Find where the given text appears and provide that cell's center as (x, y) coordinate. 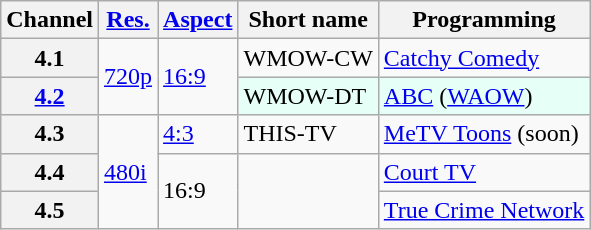
Channel (50, 20)
WMOW-DT (308, 96)
Programming (484, 20)
4.5 (50, 210)
4:3 (198, 134)
Res. (128, 20)
ABC (WAOW) (484, 96)
True Crime Network (484, 210)
4.1 (50, 58)
Catchy Comedy (484, 58)
4.3 (50, 134)
WMOW-CW (308, 58)
Aspect (198, 20)
Short name (308, 20)
480i (128, 172)
MeTV Toons (soon) (484, 134)
4.4 (50, 172)
Court TV (484, 172)
4.2 (50, 96)
THIS-TV (308, 134)
720p (128, 77)
